Return the [x, y] coordinate for the center point of the cell that contains the specified text.  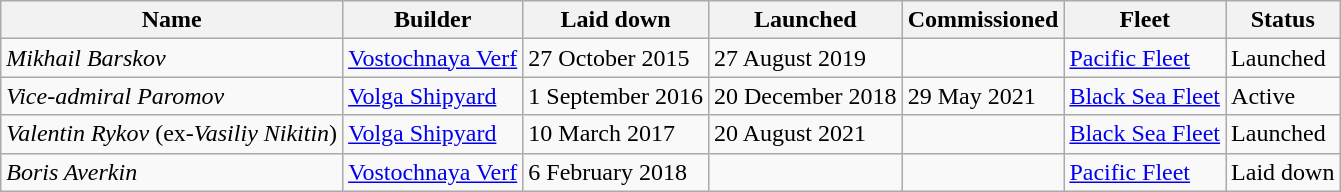
Builder [433, 20]
Active [1283, 96]
20 December 2018 [805, 96]
29 May 2021 [983, 96]
Name [172, 20]
Status [1283, 20]
10 March 2017 [616, 134]
20 August 2021 [805, 134]
6 February 2018 [616, 172]
Boris Averkin [172, 172]
27 October 2015 [616, 58]
27 August 2019 [805, 58]
Mikhail Barskov [172, 58]
Fleet [1145, 20]
1 September 2016 [616, 96]
Commissioned [983, 20]
Vice-admiral Paromov [172, 96]
Valentin Rykov (ex-Vasiliy Nikitin) [172, 134]
